Provide the (x, y) coordinate of the cell's center where the given text is located.  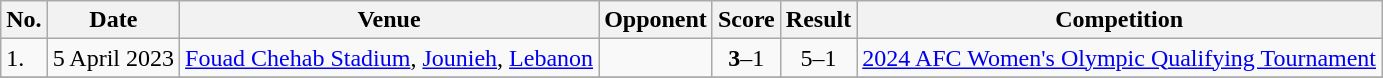
5–1 (818, 58)
5 April 2023 (113, 58)
Score (746, 20)
Venue (390, 20)
1. (24, 58)
2024 AFC Women's Olympic Qualifying Tournament (1120, 58)
Date (113, 20)
No. (24, 20)
3–1 (746, 58)
Competition (1120, 20)
Result (818, 20)
Fouad Chehab Stadium, Jounieh, Lebanon (390, 58)
Opponent (656, 20)
